Identify which cell holds the provided text, then report its [X, Y] central coordinate. 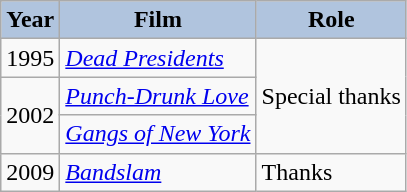
1995 [30, 58]
Thanks [331, 172]
Punch-Drunk Love [158, 96]
Film [158, 20]
Year [30, 20]
Special thanks [331, 96]
Bandslam [158, 172]
2002 [30, 115]
Role [331, 20]
2009 [30, 172]
Gangs of New York [158, 134]
Dead Presidents [158, 58]
